For the text-containing cell, return its midpoint in [X, Y] coordinate format. 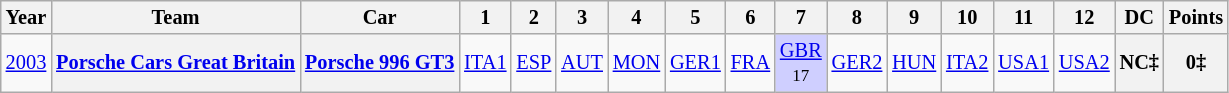
USA2 [1084, 63]
Porsche 996 GT3 [380, 63]
HUN [914, 63]
NC‡ [1140, 63]
9 [914, 17]
Team [176, 17]
5 [696, 17]
Car [380, 17]
6 [750, 17]
USA1 [1024, 63]
MON [636, 63]
2 [534, 17]
1 [485, 17]
ITA2 [967, 63]
3 [582, 17]
12 [1084, 17]
4 [636, 17]
FRA [750, 63]
Year [26, 17]
GER1 [696, 63]
AUT [582, 63]
Porsche Cars Great Britain [176, 63]
Points [1196, 17]
8 [858, 17]
DC [1140, 17]
ESP [534, 63]
7 [801, 17]
10 [967, 17]
11 [1024, 17]
GER2 [858, 63]
GBR17 [801, 63]
0‡ [1196, 63]
2003 [26, 63]
ITA1 [485, 63]
